For the text-containing cell, return its midpoint in [X, Y] coordinate format. 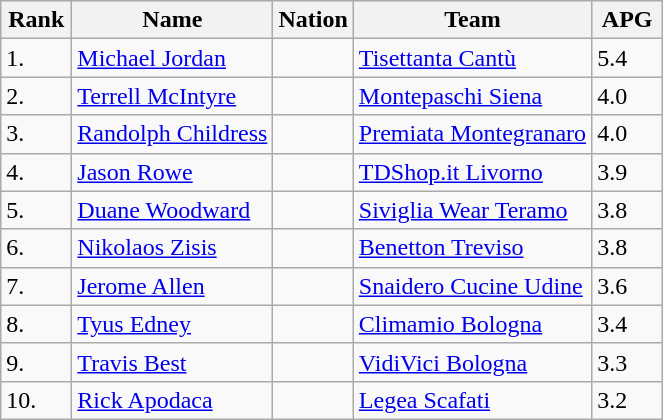
APG [628, 20]
Tisettanta Cantù [472, 58]
Jerome Allen [172, 286]
Climamio Bologna [472, 324]
2. [36, 96]
Terrell McIntyre [172, 96]
1. [36, 58]
3.6 [628, 286]
Travis Best [172, 362]
9. [36, 362]
Duane Woodward [172, 210]
Jason Rowe [172, 172]
Benetton Treviso [472, 248]
Premiata Montegranaro [472, 134]
3. [36, 134]
Michael Jordan [172, 58]
Montepaschi Siena [472, 96]
Nation [313, 20]
Team [472, 20]
6. [36, 248]
Name [172, 20]
3.3 [628, 362]
Rank [36, 20]
Tyus Edney [172, 324]
8. [36, 324]
TDShop.it Livorno [472, 172]
Randolph Childress [172, 134]
5. [36, 210]
VidiVici Bologna [472, 362]
7. [36, 286]
4. [36, 172]
3.9 [628, 172]
Snaidero Cucine Udine [472, 286]
Legea Scafati [472, 400]
Siviglia Wear Teramo [472, 210]
3.4 [628, 324]
Rick Apodaca [172, 400]
Nikolaos Zisis [172, 248]
10. [36, 400]
3.2 [628, 400]
5.4 [628, 58]
